Return the (X, Y) coordinate for the center point of the cell that contains the specified text.  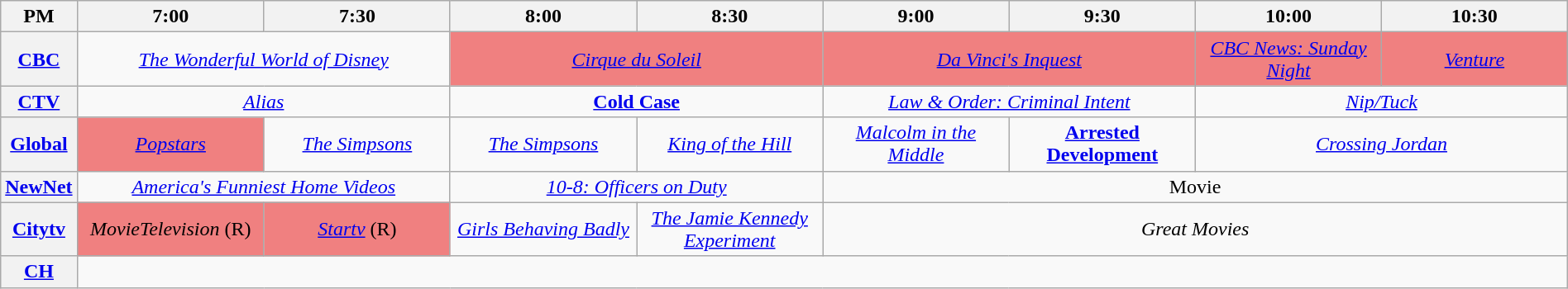
CTV (39, 102)
CBC (39, 59)
The Jamie Kennedy Experiment (729, 230)
9:00 (916, 17)
Crossing Jordan (1382, 144)
Global (39, 144)
Malcolm in the Middle (916, 144)
The Wonderful World of Disney (263, 59)
America's Funniest Home Videos (263, 187)
MovieTelevision (R) (170, 230)
Venture (1474, 59)
Startv (R) (357, 230)
10-8: Officers on Duty (636, 187)
10:30 (1474, 17)
Great Movies (1195, 230)
9:30 (1102, 17)
Arrested Development (1102, 144)
CH (39, 272)
Da Vinci's Inquest (1009, 59)
CBC News: Sunday Night (1288, 59)
Movie (1195, 187)
Cold Case (636, 102)
8:30 (729, 17)
Law & Order: Criminal Intent (1009, 102)
Citytv (39, 230)
7:00 (170, 17)
NewNet (39, 187)
PM (39, 17)
Alias (263, 102)
10:00 (1288, 17)
Popstars (170, 144)
7:30 (357, 17)
King of the Hill (729, 144)
Girls Behaving Badly (543, 230)
Nip/Tuck (1382, 102)
Cirque du Soleil (636, 59)
8:00 (543, 17)
